Output the (x, y) coordinate of the center of the cell containing the given text.  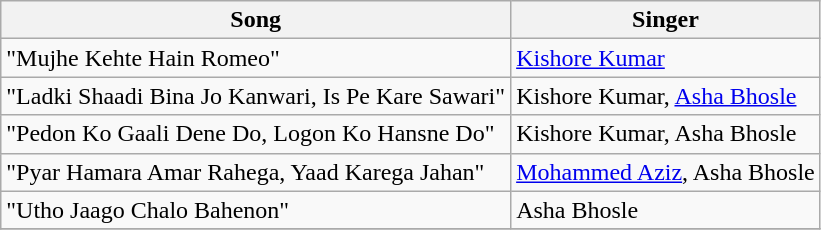
"Mujhe Kehte Hain Romeo" (256, 58)
Mohammed Aziz, Asha Bhosle (666, 172)
"Pyar Hamara Amar Rahega, Yaad Karega Jahan" (256, 172)
Kishore Kumar (666, 58)
Singer (666, 20)
"Ladki Shaadi Bina Jo Kanwari, Is Pe Kare Sawari" (256, 96)
Asha Bhosle (666, 210)
"Pedon Ko Gaali Dene Do, Logon Ko Hansne Do" (256, 134)
Song (256, 20)
"Utho Jaago Chalo Bahenon" (256, 210)
